Detect which cell encompasses the target text, then output its (X, Y) center coordinate. 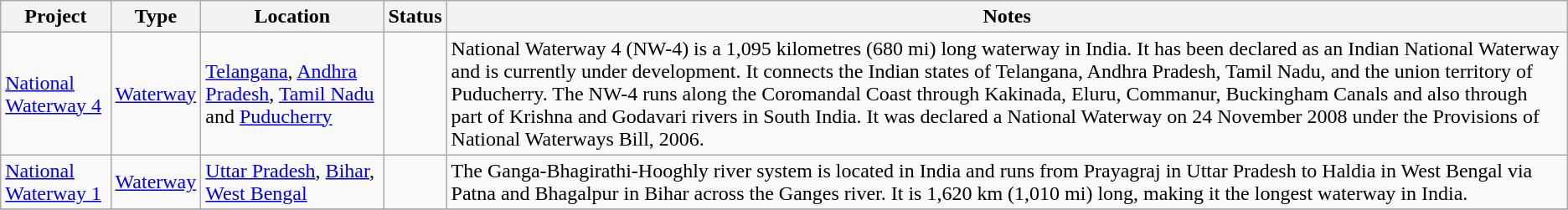
National Waterway 4 (55, 94)
Project (55, 17)
Notes (1007, 17)
Type (156, 17)
Telangana, Andhra Pradesh, Tamil Nadu and Puducherry (292, 94)
Location (292, 17)
National Waterway 1 (55, 182)
Status (415, 17)
Uttar Pradesh, Bihar, West Bengal (292, 182)
